Extract the [X, Y] coordinate from the center of the cell holding the provided text.  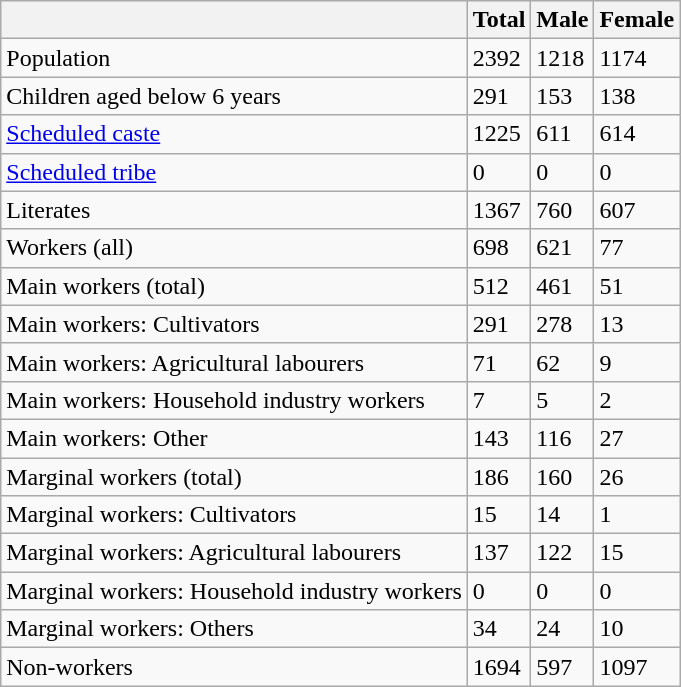
10 [637, 629]
160 [562, 477]
597 [562, 667]
51 [637, 286]
9 [637, 362]
Literates [234, 210]
1218 [562, 58]
Total [499, 20]
Male [562, 20]
1174 [637, 58]
14 [562, 515]
1367 [499, 210]
698 [499, 248]
Marginal workers (total) [234, 477]
13 [637, 324]
1694 [499, 667]
1097 [637, 667]
71 [499, 362]
614 [637, 134]
137 [499, 553]
24 [562, 629]
2392 [499, 58]
1225 [499, 134]
Children aged below 6 years [234, 96]
122 [562, 553]
278 [562, 324]
1 [637, 515]
Female [637, 20]
Workers (all) [234, 248]
Non-workers [234, 667]
Marginal workers: Cultivators [234, 515]
Main workers: Cultivators [234, 324]
62 [562, 362]
512 [499, 286]
Scheduled tribe [234, 172]
621 [562, 248]
7 [499, 400]
186 [499, 477]
77 [637, 248]
607 [637, 210]
143 [499, 438]
Marginal workers: Household industry workers [234, 591]
27 [637, 438]
Main workers: Other [234, 438]
5 [562, 400]
461 [562, 286]
2 [637, 400]
26 [637, 477]
138 [637, 96]
760 [562, 210]
Marginal workers: Others [234, 629]
153 [562, 96]
Marginal workers: Agricultural labourers [234, 553]
34 [499, 629]
Main workers: Agricultural labourers [234, 362]
Scheduled caste [234, 134]
Main workers (total) [234, 286]
611 [562, 134]
Population [234, 58]
Main workers: Household industry workers [234, 400]
116 [562, 438]
